Capture the cell that displays the provided text and extract its [x, y] central coordinate. 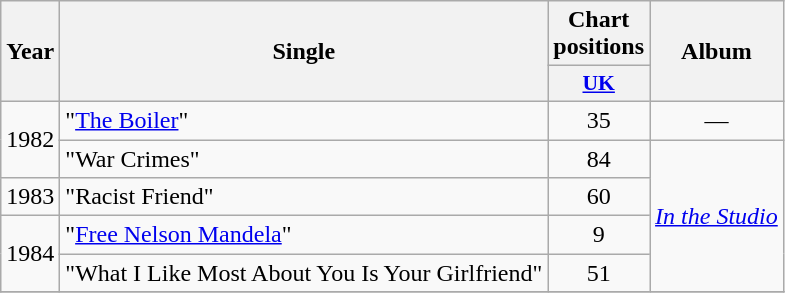
51 [599, 273]
"What I Like Most About You Is Your Girlfriend" [304, 273]
"The Boiler" [304, 120]
Album [717, 52]
Year [30, 52]
9 [599, 235]
"Free Nelson Mandela" [304, 235]
Chart positions [599, 34]
1984 [30, 254]
1982 [30, 139]
— [717, 120]
35 [599, 120]
"War Crimes" [304, 159]
1983 [30, 197]
In the Studio [717, 216]
84 [599, 159]
UK [599, 84]
60 [599, 197]
"Racist Friend" [304, 197]
Single [304, 52]
